For the text-containing cell, return its midpoint in [X, Y] coordinate format. 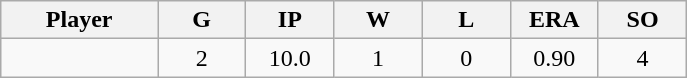
4 [642, 58]
G [202, 20]
1 [378, 58]
2 [202, 58]
IP [290, 20]
10.0 [290, 58]
SO [642, 20]
Player [80, 20]
0 [466, 58]
W [378, 20]
L [466, 20]
ERA [554, 20]
0.90 [554, 58]
